Capture the cell that displays the provided text and extract its [x, y] central coordinate. 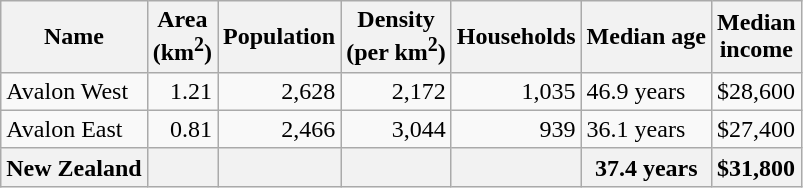
$31,800 [756, 167]
New Zealand [74, 167]
37.4 years [646, 167]
0.81 [182, 129]
Area(km2) [182, 37]
3,044 [396, 129]
Median age [646, 37]
1,035 [516, 91]
Avalon East [74, 129]
Density(per km2) [396, 37]
Population [280, 37]
2,466 [280, 129]
Households [516, 37]
1.21 [182, 91]
46.9 years [646, 91]
Avalon West [74, 91]
$27,400 [756, 129]
$28,600 [756, 91]
36.1 years [646, 129]
939 [516, 129]
2,628 [280, 91]
Medianincome [756, 37]
Name [74, 37]
2,172 [396, 91]
